Scan for the cell matching the given text and deliver its [X, Y] coordinate at center. 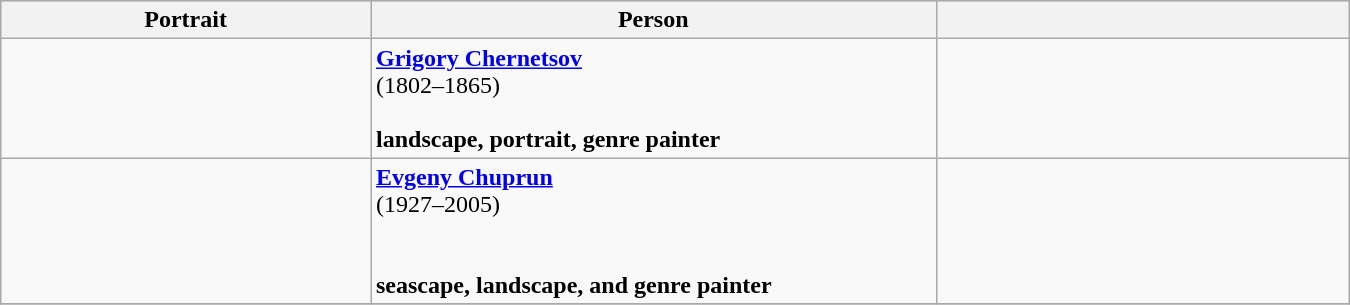
Portrait [186, 20]
Person [653, 20]
Evgeny Chuprun (1927–2005)seascape, landscape, and genre painter [653, 231]
Grigory Chernetsov (1802–1865)landscape, portrait, genre painter [653, 98]
